Provide the (X, Y) coordinate of the cell's center where the given text is located.  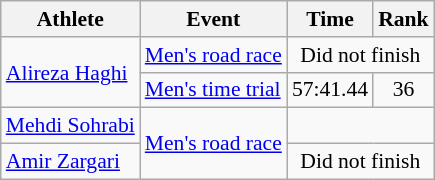
57:41.44 (330, 90)
36 (404, 90)
Amir Zargari (70, 162)
Rank (404, 19)
Alireza Haghi (70, 72)
Men's time trial (214, 90)
Athlete (70, 19)
Mehdi Sohrabi (70, 126)
Time (330, 19)
Event (214, 19)
